Find where the given text appears and provide that cell's center as [X, Y] coordinate. 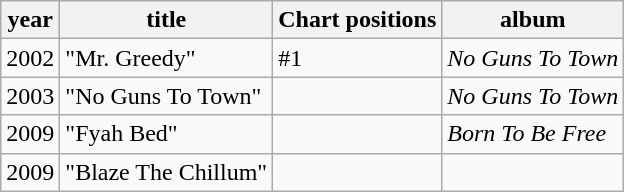
album [533, 20]
#1 [358, 58]
"Mr. Greedy" [166, 58]
"Fyah Bed" [166, 134]
2002 [30, 58]
"Blaze The Chillum" [166, 172]
Chart positions [358, 20]
year [30, 20]
Born To Be Free [533, 134]
"No Guns To Town" [166, 96]
title [166, 20]
2003 [30, 96]
